Pinpoint the cell where the given text exists, returning its [x, y] midpoint coordinate. 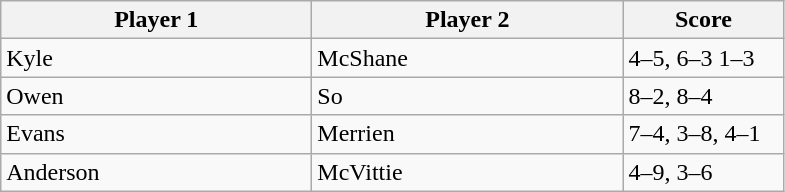
Evans [156, 134]
Merrien [468, 134]
McShane [468, 58]
So [468, 96]
4–9, 3–6 [704, 172]
Score [704, 20]
Player 2 [468, 20]
McVittie [468, 172]
Kyle [156, 58]
8–2, 8–4 [704, 96]
Player 1 [156, 20]
Owen [156, 96]
Anderson [156, 172]
4–5, 6–3 1–3 [704, 58]
7–4, 3–8, 4–1 [704, 134]
